For the text-containing cell, return its midpoint in [x, y] coordinate format. 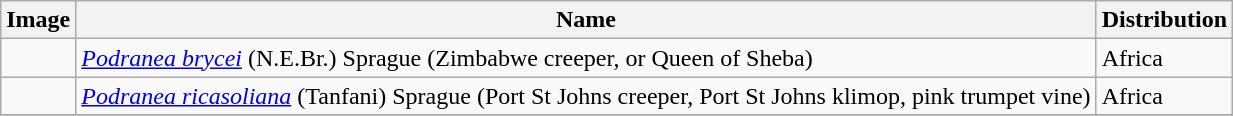
Podranea ricasoliana (Tanfani) Sprague (Port St Johns creeper, Port St Johns klimop, pink trumpet vine) [586, 96]
Podranea brycei (N.E.Br.) Sprague (Zimbabwe creeper, or Queen of Sheba) [586, 58]
Image [38, 20]
Distribution [1164, 20]
Name [586, 20]
